Return the (x, y) coordinate for the center point of the cell that contains the specified text.  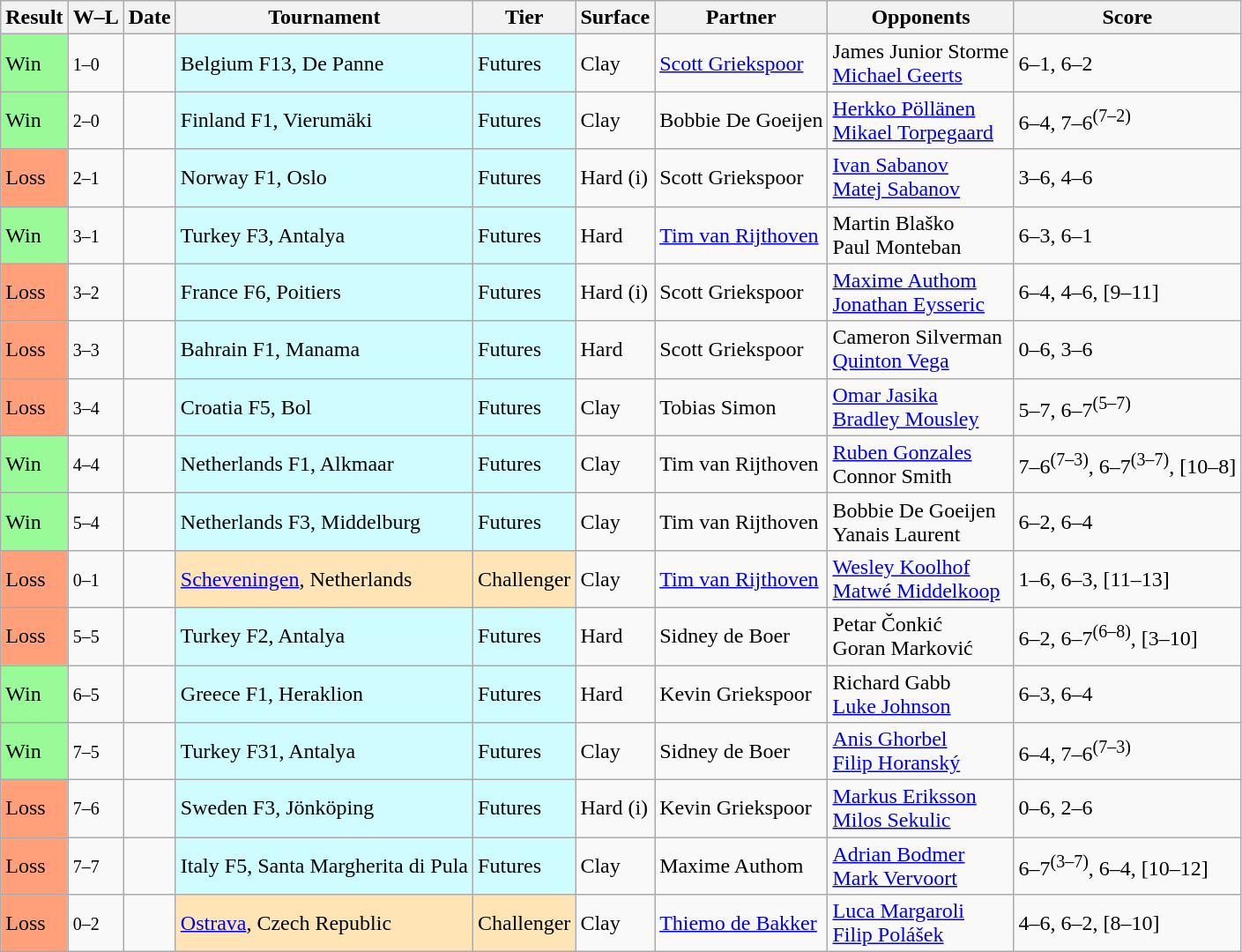
Maxime Authom Jonathan Eysseric (920, 293)
Richard Gabb Luke Johnson (920, 693)
Ruben Gonzales Connor Smith (920, 464)
Omar Jasika Bradley Mousley (920, 407)
Maxime Authom (741, 866)
Markus Eriksson Milos Sekulic (920, 809)
Ostrava, Czech Republic (324, 924)
6–5 (95, 693)
Partner (741, 18)
Turkey F2, Antalya (324, 636)
6–3, 6–1 (1127, 234)
Turkey F3, Antalya (324, 234)
6–3, 6–4 (1127, 693)
0–2 (95, 924)
1–0 (95, 63)
6–4, 7–6(7–3) (1127, 751)
7–7 (95, 866)
Greece F1, Heraklion (324, 693)
3–1 (95, 234)
3–4 (95, 407)
Tier (524, 18)
Opponents (920, 18)
0–6, 3–6 (1127, 349)
Martin Blaško Paul Monteban (920, 234)
Luca Margaroli Filip Polášek (920, 924)
1–6, 6–3, [11–13] (1127, 578)
2–0 (95, 120)
Sweden F3, Jönköping (324, 809)
Result (34, 18)
W–L (95, 18)
Netherlands F1, Alkmaar (324, 464)
Surface (615, 18)
5–5 (95, 636)
Date (150, 18)
5–7, 6–7(5–7) (1127, 407)
6–4, 4–6, [9–11] (1127, 293)
Norway F1, Oslo (324, 178)
Petar Čonkić Goran Marković (920, 636)
Scheveningen, Netherlands (324, 578)
3–3 (95, 349)
James Junior Storme Michael Geerts (920, 63)
Ivan Sabanov Matej Sabanov (920, 178)
Cameron Silverman Quinton Vega (920, 349)
0–6, 2–6 (1127, 809)
Netherlands F3, Middelburg (324, 522)
3–6, 4–6 (1127, 178)
Anis Ghorbel Filip Horanský (920, 751)
6–1, 6–2 (1127, 63)
Italy F5, Santa Margherita di Pula (324, 866)
Turkey F31, Antalya (324, 751)
Adrian Bodmer Mark Vervoort (920, 866)
Tournament (324, 18)
Bobbie De Goeijen Yanais Laurent (920, 522)
7–6(7–3), 6–7(3–7), [10–8] (1127, 464)
Tobias Simon (741, 407)
France F6, Poitiers (324, 293)
0–1 (95, 578)
Thiemo de Bakker (741, 924)
4–6, 6–2, [8–10] (1127, 924)
Herkko Pöllänen Mikael Torpegaard (920, 120)
Croatia F5, Bol (324, 407)
Finland F1, Vierumäki (324, 120)
6–2, 6–7(6–8), [3–10] (1127, 636)
6–7(3–7), 6–4, [10–12] (1127, 866)
Belgium F13, De Panne (324, 63)
6–4, 7–6(7–2) (1127, 120)
7–6 (95, 809)
2–1 (95, 178)
Bobbie De Goeijen (741, 120)
5–4 (95, 522)
4–4 (95, 464)
Score (1127, 18)
6–2, 6–4 (1127, 522)
7–5 (95, 751)
Bahrain F1, Manama (324, 349)
3–2 (95, 293)
Wesley Koolhof Matwé Middelkoop (920, 578)
